Pinpoint the cell where the given text exists, returning its [x, y] midpoint coordinate. 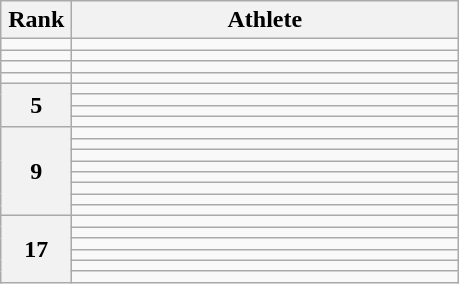
Athlete [265, 20]
Rank [36, 20]
5 [36, 105]
9 [36, 171]
17 [36, 249]
